Output the [X, Y] coordinate of the center of the cell containing the given text.  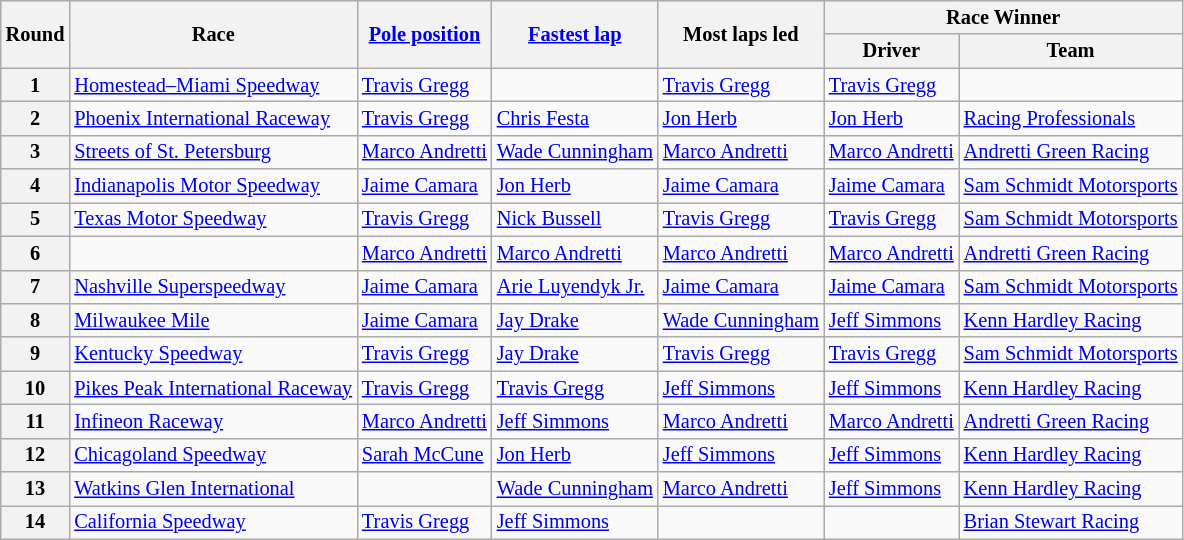
Milwaukee Mile [213, 320]
Kentucky Speedway [213, 354]
3 [36, 152]
Texas Motor Speedway [213, 219]
Driver [892, 51]
Chicagoland Speedway [213, 455]
Fastest lap [575, 34]
Nashville Superspeedway [213, 287]
14 [36, 522]
Nick Bussell [575, 219]
Homestead–Miami Speedway [213, 85]
Most laps led [741, 34]
Race Winner [1004, 17]
Phoenix International Raceway [213, 118]
8 [36, 320]
Pole position [424, 34]
Watkins Glen International [213, 489]
Streets of St. Petersburg [213, 152]
4 [36, 186]
9 [36, 354]
Racing Professionals [1071, 118]
7 [36, 287]
Round [36, 34]
Team [1071, 51]
Pikes Peak International Raceway [213, 388]
11 [36, 421]
10 [36, 388]
1 [36, 85]
5 [36, 219]
2 [36, 118]
Indianapolis Motor Speedway [213, 186]
Chris Festa [575, 118]
Infineon Raceway [213, 421]
Brian Stewart Racing [1071, 522]
13 [36, 489]
California Speedway [213, 522]
6 [36, 253]
12 [36, 455]
Sarah McCune [424, 455]
Arie Luyendyk Jr. [575, 287]
Race [213, 34]
